Extract the [x, y] coordinate from the center of the cell holding the provided text.  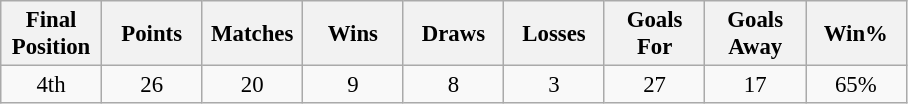
Draws [454, 34]
20 [252, 85]
Win% [856, 34]
Wins [354, 34]
3 [554, 85]
4th [52, 85]
Final Position [52, 34]
17 [756, 85]
65% [856, 85]
27 [654, 85]
Goals For [654, 34]
26 [152, 85]
9 [354, 85]
Goals Away [756, 34]
Points [152, 34]
Losses [554, 34]
Matches [252, 34]
8 [454, 85]
